Search for the cell housing the specified text and yield its (X, Y) center coordinate. 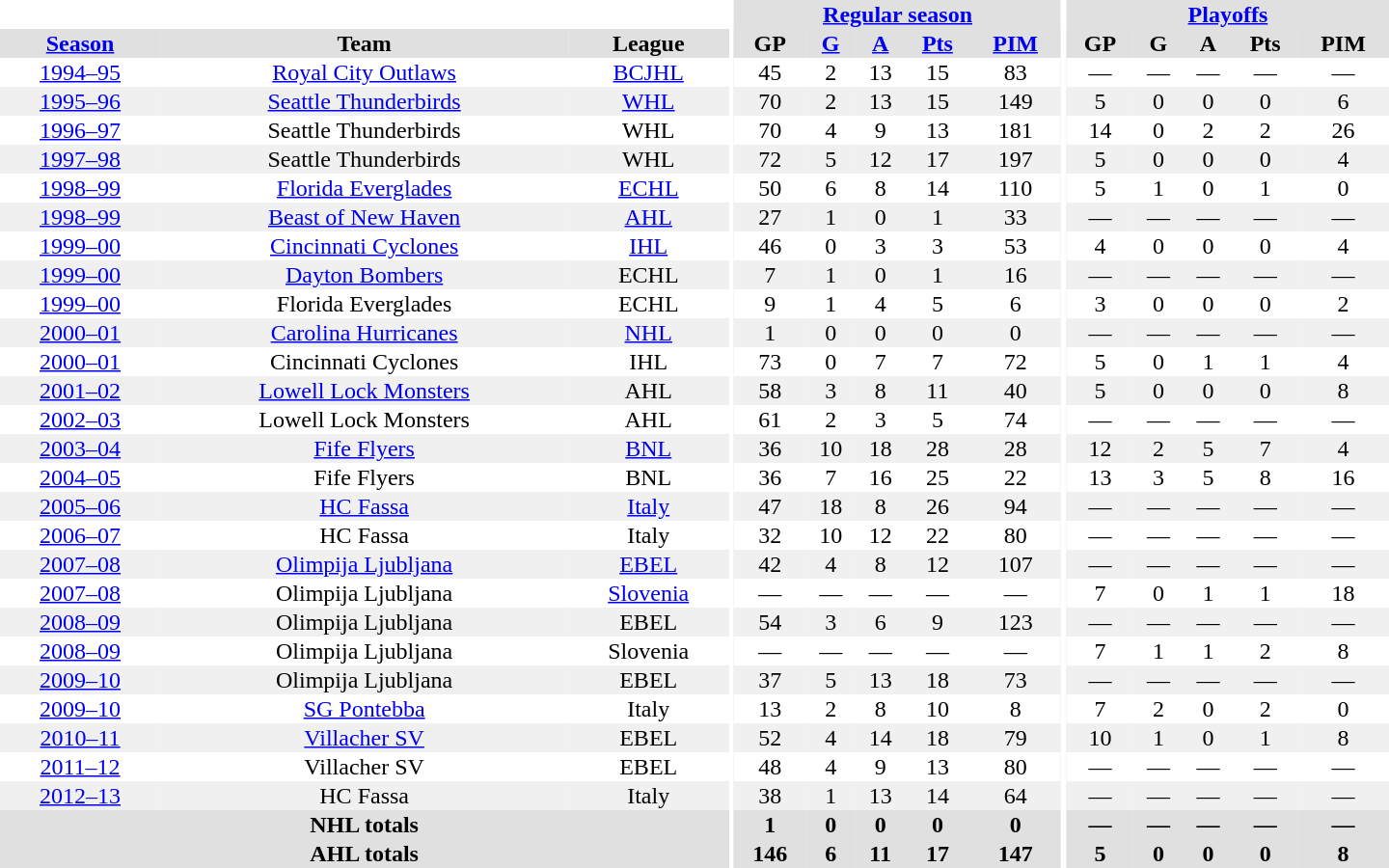
SG Pontebba (365, 709)
79 (1015, 738)
40 (1015, 391)
54 (770, 622)
25 (938, 477)
Team (365, 43)
2004–05 (80, 477)
2011–12 (80, 767)
52 (770, 738)
94 (1015, 506)
2006–07 (80, 535)
2005–06 (80, 506)
1997–98 (80, 159)
2010–11 (80, 738)
Season (80, 43)
53 (1015, 246)
2001–02 (80, 391)
33 (1015, 217)
146 (770, 854)
197 (1015, 159)
110 (1015, 188)
50 (770, 188)
147 (1015, 854)
27 (770, 217)
107 (1015, 564)
61 (770, 420)
BCJHL (648, 72)
Playoffs (1228, 14)
45 (770, 72)
Royal City Outlaws (365, 72)
Carolina Hurricanes (365, 333)
123 (1015, 622)
Dayton Bombers (365, 275)
2002–03 (80, 420)
83 (1015, 72)
32 (770, 535)
181 (1015, 130)
58 (770, 391)
1995–96 (80, 101)
48 (770, 767)
NHL totals (365, 825)
46 (770, 246)
47 (770, 506)
1994–95 (80, 72)
NHL (648, 333)
37 (770, 680)
149 (1015, 101)
Beast of New Haven (365, 217)
Regular season (897, 14)
2003–04 (80, 448)
2012–13 (80, 796)
AHL totals (365, 854)
1996–97 (80, 130)
38 (770, 796)
74 (1015, 420)
42 (770, 564)
64 (1015, 796)
League (648, 43)
